Return (X, Y) of the center of cell containing provided text 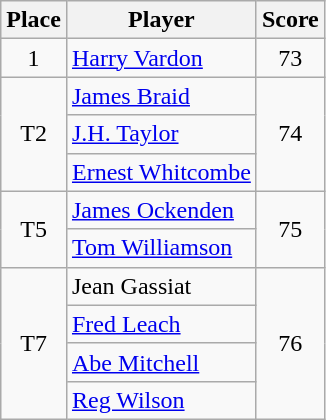
T2 (34, 134)
Harry Vardon (161, 58)
1 (34, 58)
T7 (34, 343)
Reg Wilson (161, 400)
Fred Leach (161, 324)
Score (290, 20)
James Braid (161, 96)
Place (34, 20)
Ernest Whitcombe (161, 172)
James Ockenden (161, 210)
Player (161, 20)
74 (290, 134)
Jean Gassiat (161, 286)
Abe Mitchell (161, 362)
75 (290, 229)
76 (290, 343)
73 (290, 58)
T5 (34, 229)
J.H. Taylor (161, 134)
Tom Williamson (161, 248)
